Extract the [x, y] coordinate from the center of the cell holding the provided text.  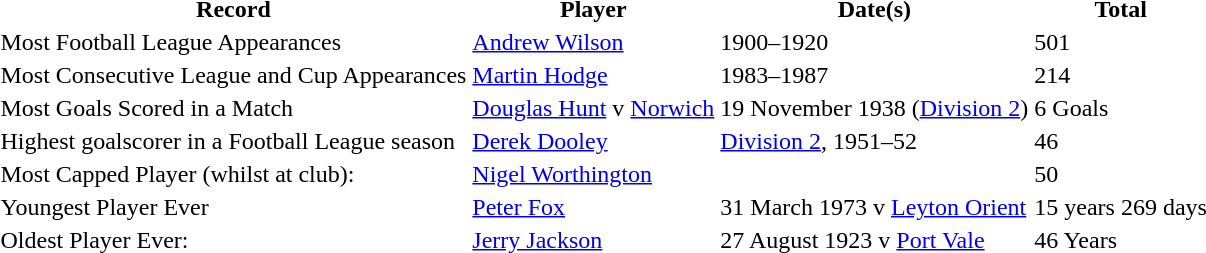
Peter Fox [594, 207]
Martin Hodge [594, 75]
Nigel Worthington [594, 174]
Derek Dooley [594, 141]
1983–1987 [874, 75]
Douglas Hunt v Norwich [594, 108]
Andrew Wilson [594, 42]
31 March 1973 v Leyton Orient [874, 207]
19 November 1938 (Division 2) [874, 108]
1900–1920 [874, 42]
Division 2, 1951–52 [874, 141]
